Return [x, y] of the center of cell containing provided text 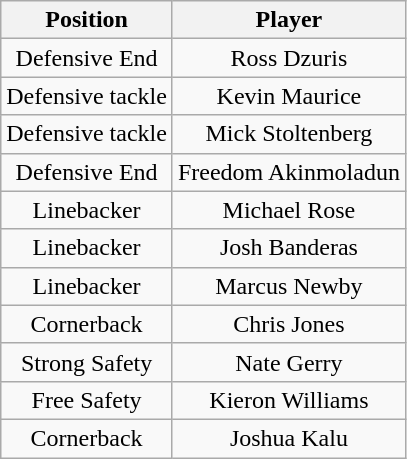
Player [288, 20]
Nate Gerry [288, 362]
Kevin Maurice [288, 96]
Ross Dzuris [288, 58]
Strong Safety [87, 362]
Kieron Williams [288, 400]
Freedom Akinmoladun [288, 172]
Joshua Kalu [288, 438]
Michael Rose [288, 210]
Chris Jones [288, 324]
Free Safety [87, 400]
Marcus Newby [288, 286]
Mick Stoltenberg [288, 134]
Position [87, 20]
Josh Banderas [288, 248]
